From the cell containing the given text, extract its center point as [x, y] coordinate. 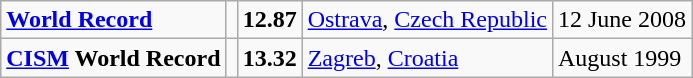
13.32 [270, 58]
August 1999 [622, 58]
12 June 2008 [622, 20]
Zagreb, Croatia [427, 58]
Ostrava, Czech Republic [427, 20]
12.87 [270, 20]
World Record [114, 20]
CISM World Record [114, 58]
